For the text-containing cell, return its midpoint in (X, Y) coordinate format. 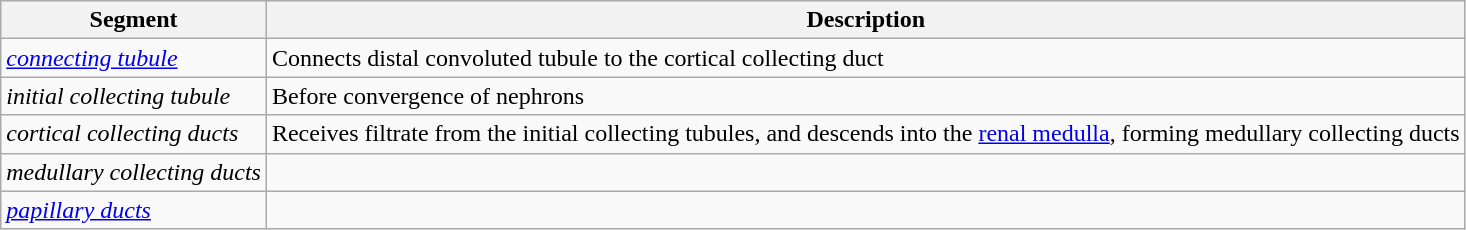
initial collecting tubule (134, 96)
Segment (134, 20)
medullary collecting ducts (134, 172)
cortical collecting ducts (134, 134)
connecting tubule (134, 58)
papillary ducts (134, 210)
Description (866, 20)
Receives filtrate from the initial collecting tubules, and descends into the renal medulla, forming medullary collecting ducts (866, 134)
Connects distal convoluted tubule to the cortical collecting duct (866, 58)
Before convergence of nephrons (866, 96)
